Provide the [x, y] coordinate of the cell's center where the given text is located.  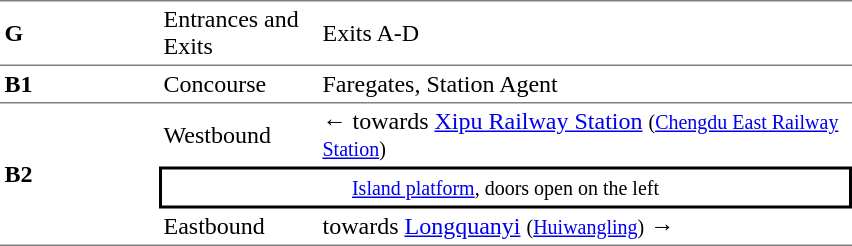
Exits A-D [585, 33]
Concourse [238, 85]
← towards Xipu Railway Station (Chengdu East Railway Station) [585, 136]
B2 [80, 175]
Island platform, doors open on the left [506, 187]
Eastbound [238, 227]
towards Longquanyi (Huiwangling) → [585, 227]
G [80, 33]
Faregates, Station Agent [585, 85]
Westbound [238, 136]
Entrances and Exits [238, 33]
B1 [80, 85]
